Return the (X, Y) coordinate for the center point of the cell that contains the specified text.  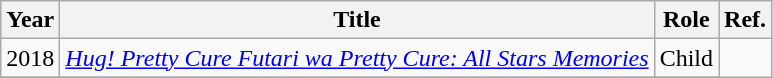
Role (686, 20)
Title (357, 20)
Child (686, 58)
Hug! Pretty Cure Futari wa Pretty Cure: All Stars Memories (357, 58)
Ref. (746, 20)
2018 (30, 58)
Year (30, 20)
